Find where the given text appears and provide that cell's center as (x, y) coordinate. 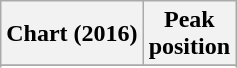
Chart (2016) (72, 34)
Peak position (189, 34)
